For the text-containing cell, return its midpoint in (x, y) coordinate format. 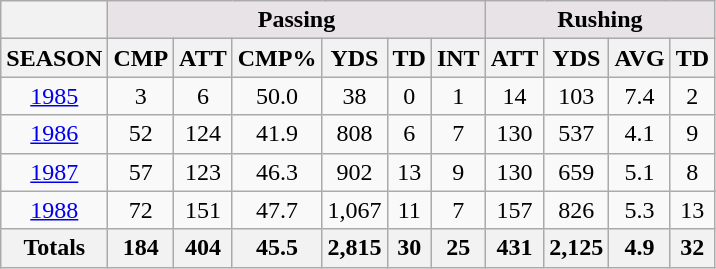
0 (409, 96)
3 (141, 96)
123 (204, 172)
808 (354, 134)
30 (409, 248)
1988 (54, 210)
41.9 (277, 134)
1987 (54, 172)
INT (458, 58)
25 (458, 248)
72 (141, 210)
CMP (141, 58)
38 (354, 96)
826 (576, 210)
Totals (54, 248)
124 (204, 134)
184 (141, 248)
151 (204, 210)
45.5 (277, 248)
4.9 (640, 248)
5.1 (640, 172)
1 (458, 96)
103 (576, 96)
1985 (54, 96)
5.3 (640, 210)
47.7 (277, 210)
1986 (54, 134)
46.3 (277, 172)
902 (354, 172)
AVG (640, 58)
CMP% (277, 58)
157 (514, 210)
1,067 (354, 210)
537 (576, 134)
52 (141, 134)
7.4 (640, 96)
8 (692, 172)
Rushing (600, 20)
32 (692, 248)
431 (514, 248)
659 (576, 172)
11 (409, 210)
2,125 (576, 248)
SEASON (54, 58)
2,815 (354, 248)
14 (514, 96)
Passing (296, 20)
2 (692, 96)
404 (204, 248)
4.1 (640, 134)
50.0 (277, 96)
57 (141, 172)
